Return [X, Y] of the center of cell containing provided text 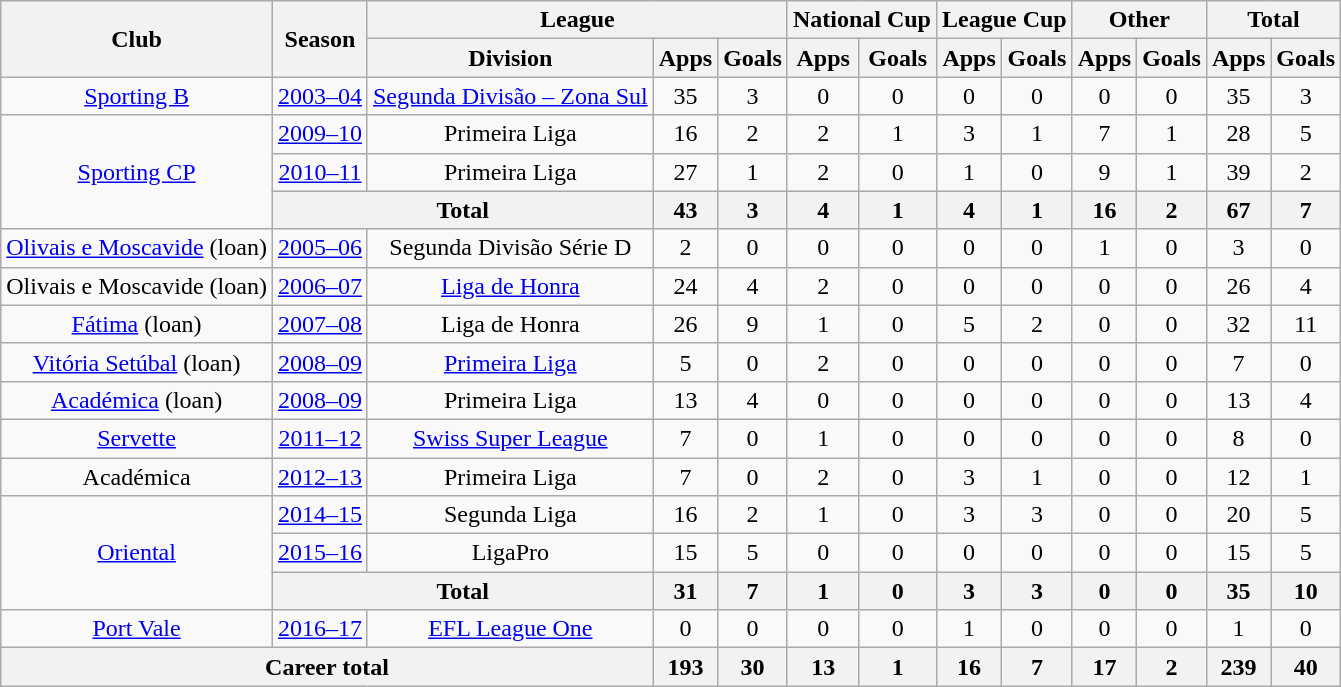
Servette [137, 438]
Fátima (loan) [137, 324]
Season [320, 39]
10 [1306, 591]
2003–04 [320, 96]
Port Vale [137, 629]
239 [1238, 667]
Segunda Liga [510, 515]
2005–06 [320, 248]
LigaPro [510, 553]
Sporting B [137, 96]
8 [1238, 438]
Segunda Divisão Série D [510, 248]
2016–17 [320, 629]
2010–11 [320, 172]
40 [1306, 667]
2012–13 [320, 477]
67 [1238, 210]
Swiss Super League [510, 438]
2007–08 [320, 324]
31 [685, 591]
20 [1238, 515]
Segunda Divisão – Zona Sul [510, 96]
28 [1238, 134]
2014–15 [320, 515]
League [577, 20]
2015–16 [320, 553]
12 [1238, 477]
EFL League One [510, 629]
Club [137, 39]
17 [1104, 667]
2011–12 [320, 438]
Career total [327, 667]
27 [685, 172]
2006–07 [320, 286]
24 [685, 286]
2009–10 [320, 134]
Académica (loan) [137, 400]
Académica [137, 477]
Sporting CP [137, 172]
30 [753, 667]
Oriental [137, 553]
43 [685, 210]
Other [1139, 20]
National Cup [862, 20]
Vitória Setúbal (loan) [137, 362]
League Cup [1004, 20]
193 [685, 667]
Division [510, 58]
11 [1306, 324]
39 [1238, 172]
32 [1238, 324]
